Scan for the cell matching the given text and deliver its (x, y) coordinate at center. 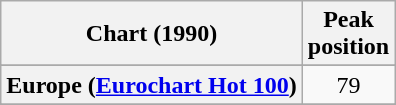
Chart (1990) (152, 34)
Europe (Eurochart Hot 100) (152, 85)
79 (348, 85)
Peakposition (348, 34)
